For the text-containing cell, return its midpoint in (X, Y) coordinate format. 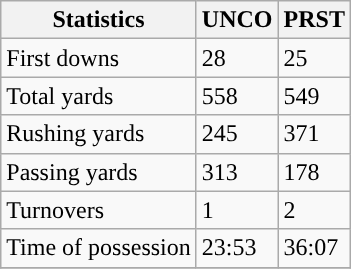
Time of possession (99, 248)
PRST (314, 20)
313 (237, 172)
UNCO (237, 20)
371 (314, 134)
36:07 (314, 248)
28 (237, 58)
549 (314, 96)
178 (314, 172)
Statistics (99, 20)
245 (237, 134)
2 (314, 210)
558 (237, 96)
Turnovers (99, 210)
Passing yards (99, 172)
25 (314, 58)
First downs (99, 58)
1 (237, 210)
23:53 (237, 248)
Total yards (99, 96)
Rushing yards (99, 134)
